Determine the [X, Y] coordinate at the center of the cell enclosing the given text.  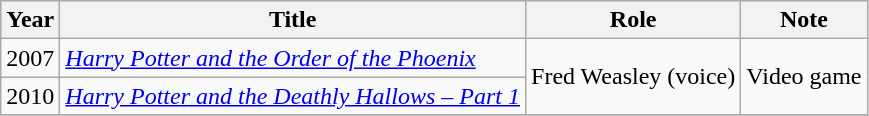
Fred Weasley (voice) [634, 77]
Year [30, 20]
Role [634, 20]
Note [804, 20]
Harry Potter and the Deathly Hallows – Part 1 [293, 96]
Title [293, 20]
2007 [30, 58]
Harry Potter and the Order of the Phoenix [293, 58]
Video game [804, 77]
2010 [30, 96]
